Pinpoint the cell where the given text exists, returning its [x, y] midpoint coordinate. 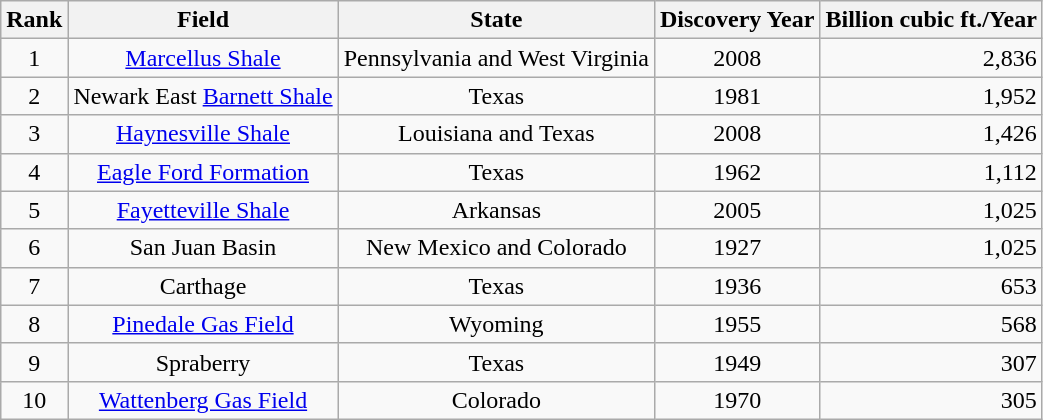
1,112 [931, 172]
1970 [736, 400]
Spraberry [203, 362]
1936 [736, 286]
2 [34, 96]
4 [34, 172]
1955 [736, 324]
Newark East Barnett Shale [203, 96]
Colorado [496, 400]
7 [34, 286]
2005 [736, 210]
305 [931, 400]
1 [34, 58]
10 [34, 400]
Arkansas [496, 210]
State [496, 20]
Pinedale Gas Field [203, 324]
2,836 [931, 58]
1,426 [931, 134]
Haynesville Shale [203, 134]
1981 [736, 96]
8 [34, 324]
6 [34, 248]
307 [931, 362]
Eagle Ford Formation [203, 172]
653 [931, 286]
1962 [736, 172]
5 [34, 210]
Fayetteville Shale [203, 210]
San Juan Basin [203, 248]
Field [203, 20]
Wattenberg Gas Field [203, 400]
568 [931, 324]
Rank [34, 20]
Wyoming [496, 324]
3 [34, 134]
Louisiana and Texas [496, 134]
Pennsylvania and West Virginia [496, 58]
1949 [736, 362]
New Mexico and Colorado [496, 248]
Discovery Year [736, 20]
Carthage [203, 286]
9 [34, 362]
Marcellus Shale [203, 58]
1927 [736, 248]
1,952 [931, 96]
Billion cubic ft./Year [931, 20]
